Find where the given text appears and provide that cell's center as [x, y] coordinate. 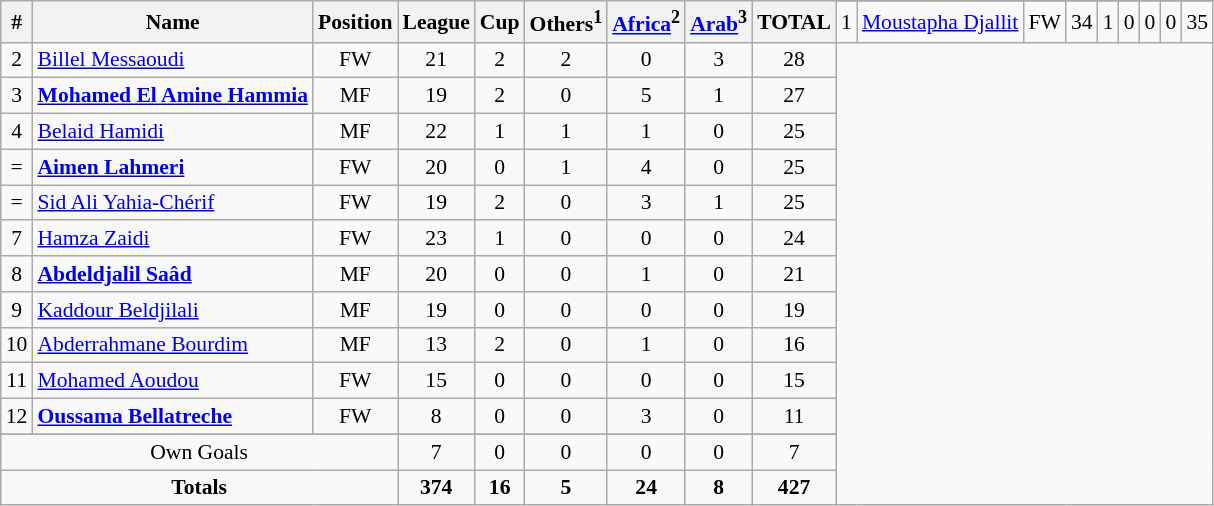
Totals [200, 488]
Position [355, 22]
Arab3 [718, 22]
Cup [500, 22]
Mohamed El Amine Hammia [172, 96]
Own Goals [200, 452]
34 [1082, 22]
Hamza Zaidi [172, 239]
374 [436, 488]
Abdeldjalil Saâd [172, 274]
Sid Ali Yahia-Chérif [172, 203]
27 [794, 96]
# [17, 22]
Billel Messaoudi [172, 60]
Africa2 [646, 22]
13 [436, 345]
427 [794, 488]
9 [17, 310]
Oussama Bellatreche [172, 417]
TOTAL [794, 22]
Kaddour Beldjilali [172, 310]
28 [794, 60]
Aimen Lahmeri [172, 167]
35 [1197, 22]
Belaid Hamidi [172, 132]
10 [17, 345]
Others1 [566, 22]
Name [172, 22]
12 [17, 417]
23 [436, 239]
League [436, 22]
22 [436, 132]
Mohamed Aoudou [172, 381]
Moustapha Djallit [940, 22]
Abderrahmane Bourdim [172, 345]
